Return (X, Y) of the center of cell containing provided text 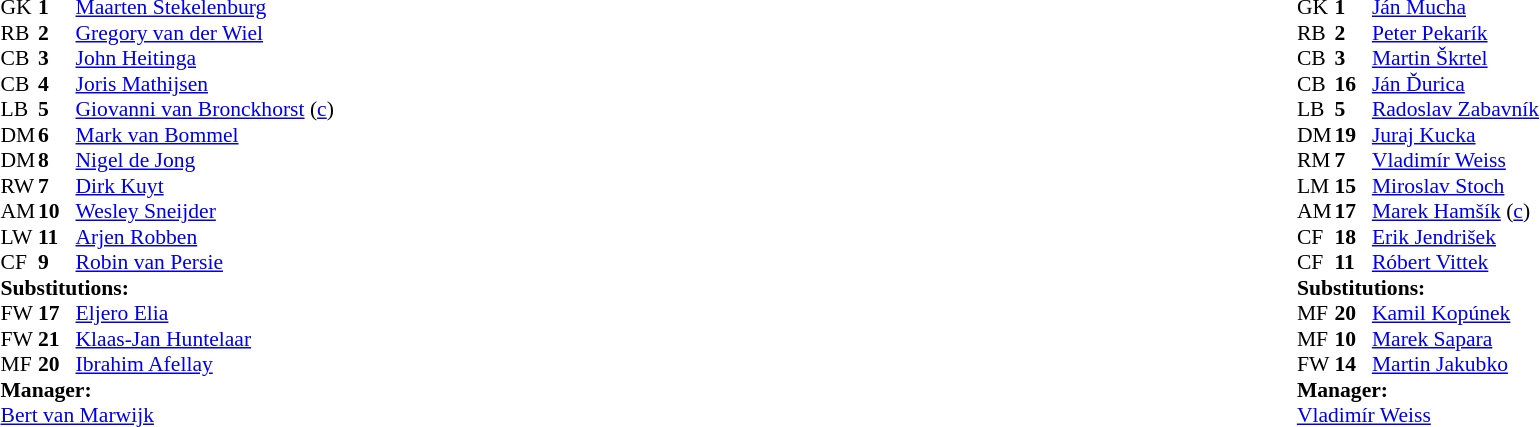
Juraj Kucka (1456, 135)
Marek Sapara (1456, 339)
Miroslav Stoch (1456, 186)
Eljero Elia (205, 313)
15 (1353, 186)
John Heitinga (205, 59)
Róbert Vittek (1456, 263)
Kamil Kopúnek (1456, 313)
Peter Pekarík (1456, 33)
Ján Ďurica (1456, 84)
16 (1353, 84)
LM (1316, 186)
Mark van Bommel (205, 135)
9 (57, 263)
RW (19, 186)
Marek Hamšík (c) (1456, 211)
Ibrahim Afellay (205, 365)
Nigel de Jong (205, 161)
14 (1353, 365)
Wesley Sneijder (205, 211)
18 (1353, 237)
4 (57, 84)
Martin Škrtel (1456, 59)
19 (1353, 135)
Joris Mathijsen (205, 84)
Radoslav Zabavník (1456, 109)
21 (57, 339)
Klaas-Jan Huntelaar (205, 339)
Dirk Kuyt (205, 186)
Vladimír Weiss (1456, 161)
6 (57, 135)
Arjen Robben (205, 237)
Robin van Persie (205, 263)
LW (19, 237)
8 (57, 161)
Erik Jendrišek (1456, 237)
Gregory van der Wiel (205, 33)
Martin Jakubko (1456, 365)
RM (1316, 161)
Giovanni van Bronckhorst (c) (205, 109)
